Find where the given text appears and provide that cell's center as (X, Y) coordinate. 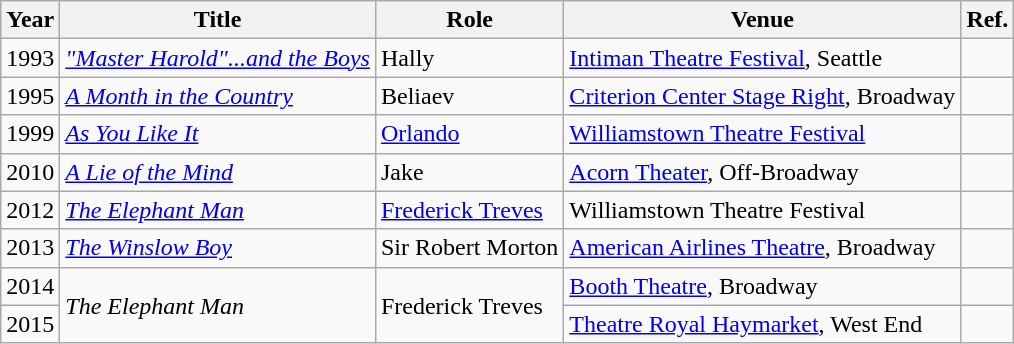
Year (30, 20)
"Master Harold"...and the Boys (218, 58)
1995 (30, 96)
Intiman Theatre Festival, Seattle (762, 58)
2013 (30, 248)
1999 (30, 134)
Role (469, 20)
2012 (30, 210)
A Lie of the Mind (218, 172)
Theatre Royal Haymarket, West End (762, 324)
Venue (762, 20)
Booth Theatre, Broadway (762, 286)
Beliaev (469, 96)
American Airlines Theatre, Broadway (762, 248)
Jake (469, 172)
Hally (469, 58)
The Winslow Boy (218, 248)
As You Like It (218, 134)
Title (218, 20)
A Month in the Country (218, 96)
Orlando (469, 134)
2015 (30, 324)
1993 (30, 58)
2014 (30, 286)
Criterion Center Stage Right, Broadway (762, 96)
Sir Robert Morton (469, 248)
Acorn Theater, Off-Broadway (762, 172)
Ref. (988, 20)
2010 (30, 172)
